For the text-containing cell, return its midpoint in [X, Y] coordinate format. 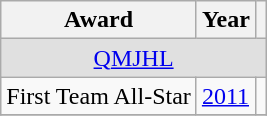
First Team All-Star [99, 96]
QMJHL [134, 58]
Award [99, 20]
Year [226, 20]
2011 [226, 96]
